Scan for the cell matching the given text and deliver its (X, Y) coordinate at center. 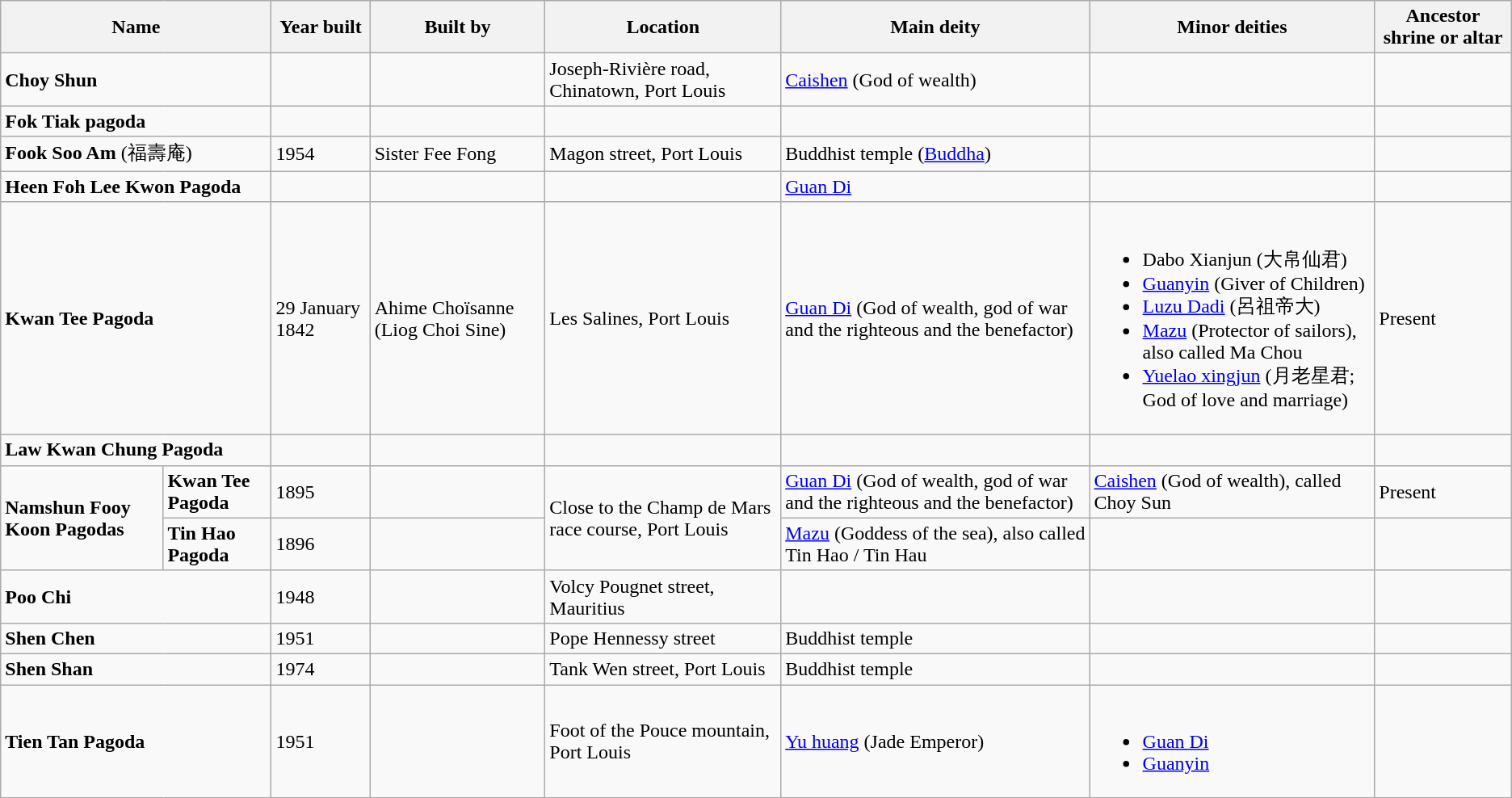
Tank Wen street, Port Louis (663, 669)
Shen Shan (136, 669)
29 January 1842 (321, 318)
Law Kwan Chung Pagoda (136, 450)
Joseph-Rivière road, Chinatown, Port Louis (663, 79)
Yu huang (Jade Emperor) (935, 741)
Year built (321, 27)
Buddhist temple (Buddha) (935, 153)
Minor deities (1233, 27)
Namshun Fooy Koon Pagodas (82, 518)
Shen Chen (136, 638)
Location (663, 27)
Main deity (935, 27)
Mazu (Goddess of the sea), also called Tin Hao / Tin Hau (935, 544)
Caishen (God of wealth) (935, 79)
Built by (457, 27)
Les Salines, Port Louis (663, 318)
Magon street, Port Louis (663, 153)
Volcy Pougnet street, Mauritius (663, 596)
1954 (321, 153)
1974 (321, 669)
Name (136, 27)
Ahime Choïsanne (Liog Choi Sine) (457, 318)
Foot of the Pouce mountain, Port Louis (663, 741)
Heen Foh Lee Kwon Pagoda (136, 187)
Tien Tan Pagoda (136, 741)
1895 (321, 491)
Pope Hennessy street (663, 638)
Fook Soo Am (福壽庵) (136, 153)
Guan DiGuanyin (1233, 741)
Close to the Champ de Mars race course, Port Louis (663, 518)
Tin Hao Pagoda (217, 544)
Sister Fee Fong (457, 153)
Choy Shun (136, 79)
Ancestor shrine or altar (1443, 27)
1896 (321, 544)
1948 (321, 596)
Guan Di (935, 187)
Poo Chi (136, 596)
Caishen (God of wealth), called Choy Sun (1233, 491)
Fok Tiak pagoda (136, 121)
